Capture the cell that displays the provided text and extract its [x, y] central coordinate. 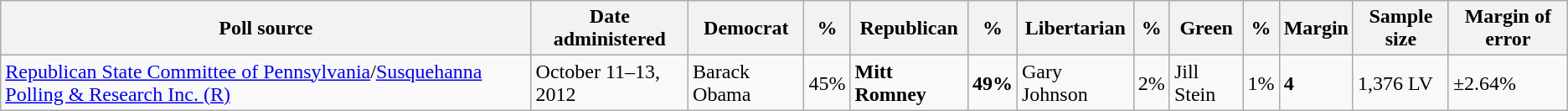
Sample size [1400, 29]
Poll source [266, 29]
45% [828, 82]
Barack Obama [746, 82]
Libertarian [1075, 29]
Margin of error [1508, 29]
Democrat [746, 29]
Republican State Committee of Pennsylvania/Susquehanna Polling & Research Inc. (R) [266, 82]
Republican [909, 29]
2% [1151, 82]
1% [1261, 82]
October 11–13, 2012 [610, 82]
Jill Stein [1206, 82]
1,376 LV [1400, 82]
Gary Johnson [1075, 82]
Date administered [610, 29]
Mitt Romney [909, 82]
±2.64% [1508, 82]
Green [1206, 29]
49% [992, 82]
Margin [1316, 29]
4 [1316, 82]
